Output the (x, y) coordinate of the center of the cell containing the given text.  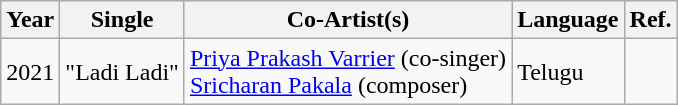
Telugu (568, 72)
Co-Artist(s) (348, 20)
Single (122, 20)
Year (30, 20)
Ref. (650, 20)
2021 (30, 72)
Language (568, 20)
"Ladi Ladi" (122, 72)
Priya Prakash Varrier (co-singer)Sricharan Pakala (composer) (348, 72)
